For the text-containing cell, return its midpoint in [X, Y] coordinate format. 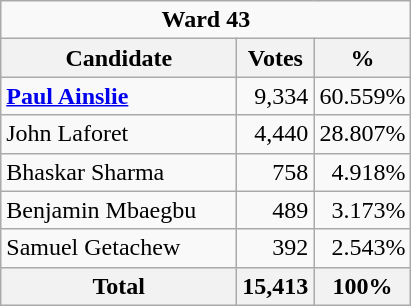
Total [119, 286]
2.543% [362, 248]
9,334 [276, 96]
Ward 43 [206, 20]
3.173% [362, 210]
489 [276, 210]
392 [276, 248]
Votes [276, 58]
Candidate [119, 58]
758 [276, 172]
4,440 [276, 134]
Samuel Getachew [119, 248]
John Laforet [119, 134]
100% [362, 286]
Paul Ainslie [119, 96]
15,413 [276, 286]
28.807% [362, 134]
4.918% [362, 172]
Bhaskar Sharma [119, 172]
60.559% [362, 96]
% [362, 58]
Benjamin Mbaegbu [119, 210]
